Search for the cell housing the specified text and yield its (X, Y) center coordinate. 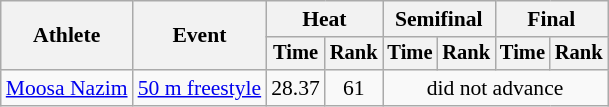
did not advance (494, 88)
Semifinal (438, 19)
Final (551, 19)
Event (200, 36)
Moosa Nazim (67, 88)
28.37 (296, 88)
61 (354, 88)
Heat (324, 19)
50 m freestyle (200, 88)
Athlete (67, 36)
